Scan for the cell matching the given text and deliver its (X, Y) coordinate at center. 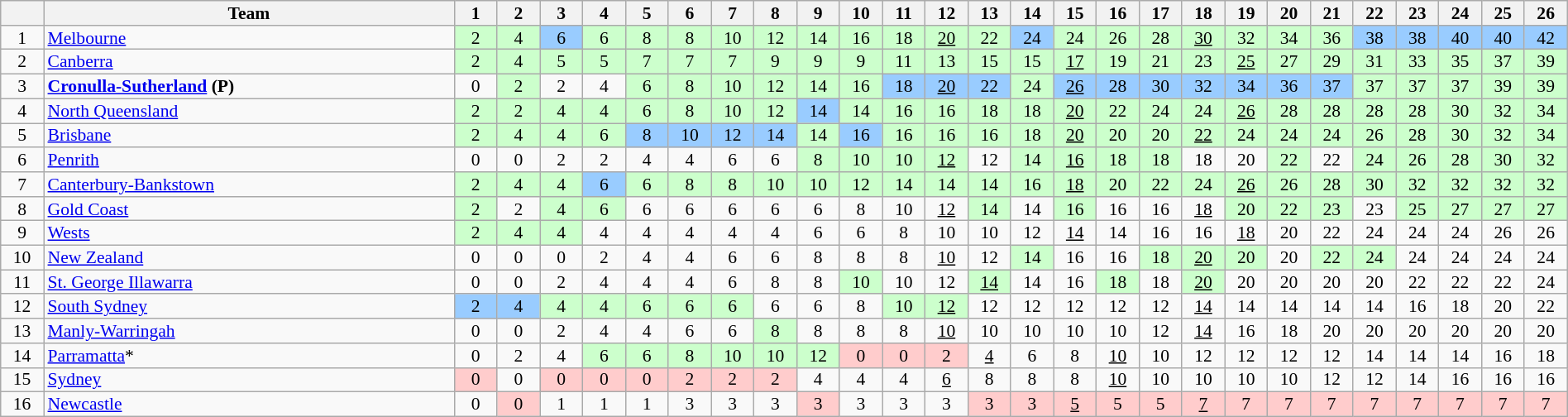
St. George Illawarra (248, 282)
Wests (248, 233)
New Zealand (248, 258)
Canterbury-Bankstown (248, 185)
Gold Coast (248, 209)
Penrith (248, 160)
Sydney (248, 380)
Brisbane (248, 136)
42 (1546, 38)
33 (1417, 62)
Newcastle (248, 405)
Parramatta* (248, 356)
Melbourne (248, 38)
Manly-Warringah (248, 331)
North Queensland (248, 111)
South Sydney (248, 307)
Cronulla-Sutherland (P) (248, 87)
31 (1374, 62)
29 (1331, 62)
35 (1460, 62)
Team (248, 13)
Canberra (248, 62)
